Pinpoint the cell where the given text exists, returning its (x, y) midpoint coordinate. 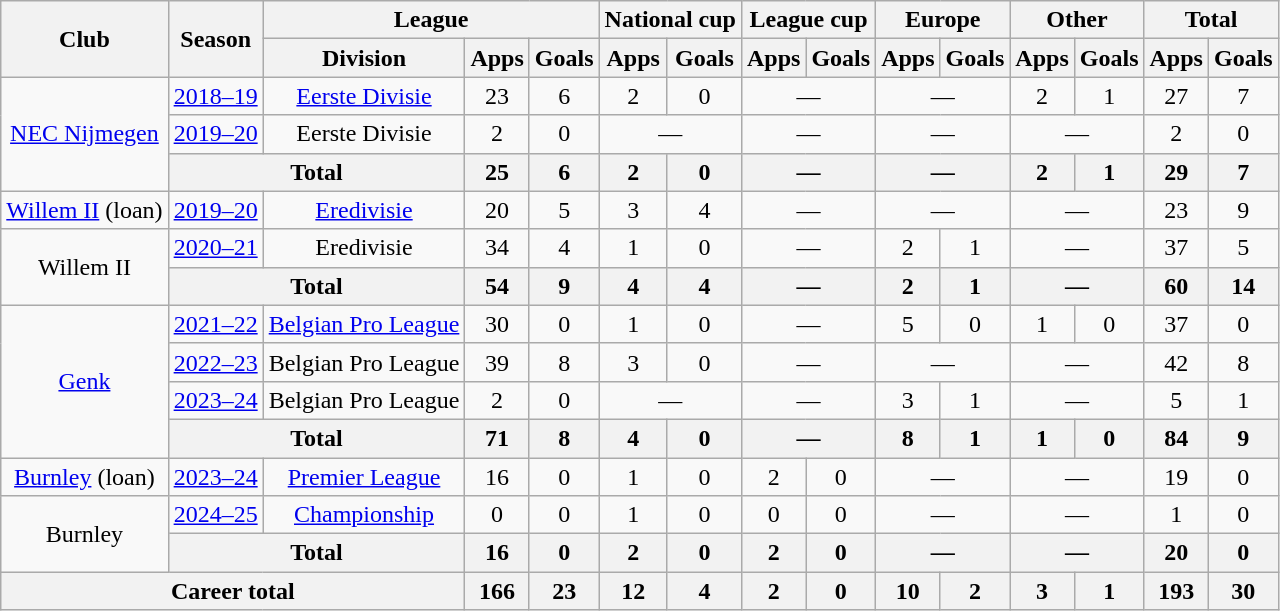
2024–25 (216, 515)
27 (1176, 96)
19 (1176, 477)
National cup (670, 20)
12 (633, 591)
Premier League (364, 477)
Burnley (84, 534)
League cup (808, 20)
Other (1077, 20)
34 (497, 248)
2020–21 (216, 248)
Division (364, 58)
2022–23 (216, 362)
Club (84, 39)
60 (1176, 286)
Season (216, 39)
Willem II (loan) (84, 210)
2021–22 (216, 324)
84 (1176, 438)
193 (1176, 591)
2018–19 (216, 96)
166 (497, 591)
71 (497, 438)
39 (497, 362)
Europe (943, 20)
54 (497, 286)
Burnley (loan) (84, 477)
Willem II (84, 267)
29 (1176, 172)
14 (1243, 286)
Career total (233, 591)
Championship (364, 515)
10 (908, 591)
25 (497, 172)
Genk (84, 381)
42 (1176, 362)
League (431, 20)
NEC Nijmegen (84, 134)
